Find where the given text appears and provide that cell's center as [X, Y] coordinate. 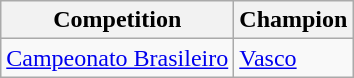
Champion [294, 20]
Competition [118, 20]
Vasco [294, 58]
Campeonato Brasileiro [118, 58]
